From the cell containing the given text, extract its center point as [x, y] coordinate. 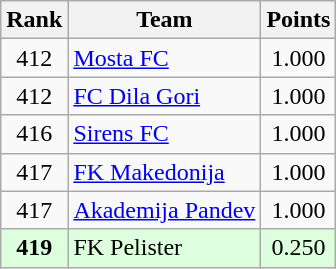
419 [34, 248]
Points [298, 20]
Akademija Pandev [164, 210]
FK Pelister [164, 248]
0.250 [298, 248]
Sirens FC [164, 134]
Mosta FC [164, 58]
416 [34, 134]
Rank [34, 20]
FK Makedonija [164, 172]
FC Dila Gori [164, 96]
Team [164, 20]
